For the text-containing cell, return its midpoint in [x, y] coordinate format. 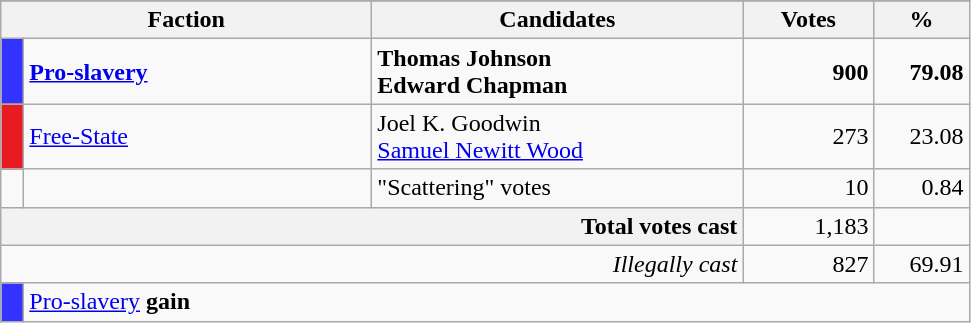
Faction [186, 20]
Pro-slavery [198, 72]
273 [808, 136]
Joel K. GoodwinSamuel Newitt Wood [558, 136]
Illegally cast [372, 264]
827 [808, 264]
% [922, 20]
"Scattering" votes [558, 188]
Candidates [558, 20]
Votes [808, 20]
23.08 [922, 136]
Free-State [198, 136]
Total votes cast [372, 226]
0.84 [922, 188]
79.08 [922, 72]
10 [808, 188]
1,183 [808, 226]
900 [808, 72]
Pro-slavery gain [496, 302]
69.91 [922, 264]
Thomas JohnsonEdward Chapman [558, 72]
